Return (X, Y) of the center of cell containing provided text 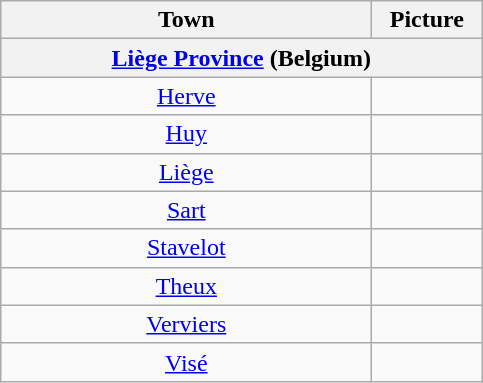
Picture (427, 20)
Theux (186, 286)
Huy (186, 134)
Verviers (186, 324)
Liège (186, 172)
Stavelot (186, 248)
Town (186, 20)
Visé (186, 362)
Herve (186, 96)
Liège Province (Belgium) (242, 58)
Sart (186, 210)
